Detect which cell encompasses the target text, then output its (X, Y) center coordinate. 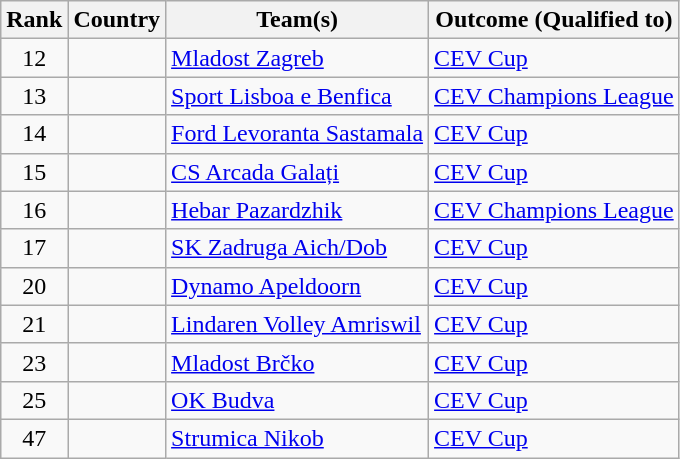
CS Arcada Galați (298, 172)
Sport Lisboa e Benfica (298, 96)
23 (34, 362)
OK Budva (298, 400)
Country (117, 20)
Rank (34, 20)
Outcome (Qualified to) (554, 20)
13 (34, 96)
17 (34, 248)
Hebar Pazardzhik (298, 210)
25 (34, 400)
20 (34, 286)
Team(s) (298, 20)
Mladost Brčko (298, 362)
21 (34, 324)
16 (34, 210)
SK Zadruga Aich/Dob (298, 248)
Mladost Zagreb (298, 58)
Strumica Nikob (298, 438)
15 (34, 172)
47 (34, 438)
Ford Levoranta Sastamala (298, 134)
12 (34, 58)
14 (34, 134)
Dynamo Apeldoorn (298, 286)
Lindaren Volley Amriswil (298, 324)
